Detect which cell encompasses the target text, then output its (x, y) center coordinate. 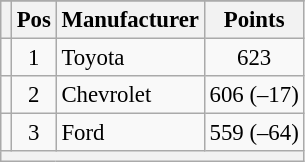
559 (–64) (254, 133)
3 (34, 133)
Chevrolet (130, 95)
Ford (130, 133)
Toyota (130, 58)
606 (–17) (254, 95)
Pos (34, 20)
1 (34, 58)
Manufacturer (130, 20)
623 (254, 58)
2 (34, 95)
Points (254, 20)
